Return the [x, y] coordinate for the center point of the cell that contains the specified text.  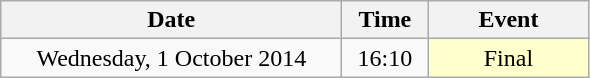
Final [508, 58]
Time [385, 20]
Wednesday, 1 October 2014 [172, 58]
Event [508, 20]
16:10 [385, 58]
Date [172, 20]
